Return (X, Y) of the center of cell containing provided text 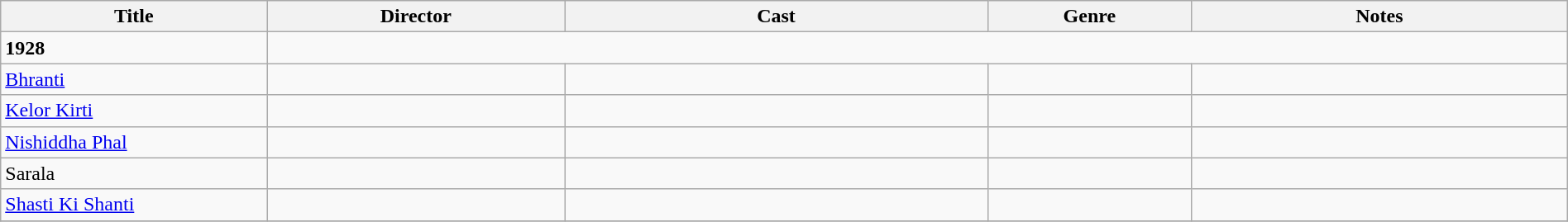
Cast (777, 17)
Shasti Ki Shanti (134, 205)
Bhranti (134, 79)
Sarala (134, 173)
Director (416, 17)
Genre (1089, 17)
Notes (1379, 17)
Nishiddha Phal (134, 142)
Kelor Kirti (134, 111)
Title (134, 17)
1928 (134, 48)
